Capture the cell that displays the provided text and extract its (X, Y) central coordinate. 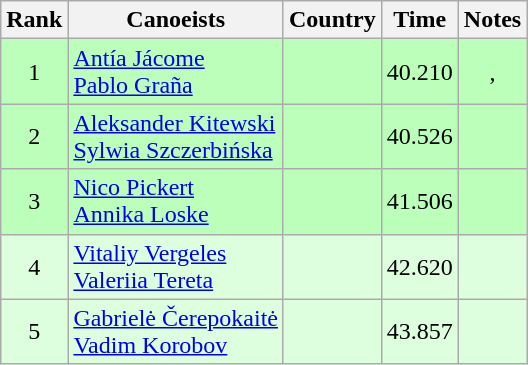
Notes (492, 20)
40.210 (420, 72)
Country (332, 20)
40.526 (420, 136)
43.857 (420, 332)
2 (34, 136)
Rank (34, 20)
Aleksander KitewskiSylwia Szczerbińska (176, 136)
42.620 (420, 266)
, (492, 72)
1 (34, 72)
3 (34, 202)
5 (34, 332)
Vitaliy VergelesValeriia Tereta (176, 266)
Nico PickertAnnika Loske (176, 202)
Time (420, 20)
41.506 (420, 202)
4 (34, 266)
Canoeists (176, 20)
Gabrielė ČerepokaitėVadim Korobov (176, 332)
Antía JácomePablo Graña (176, 72)
